Capture the cell that displays the provided text and extract its [X, Y] central coordinate. 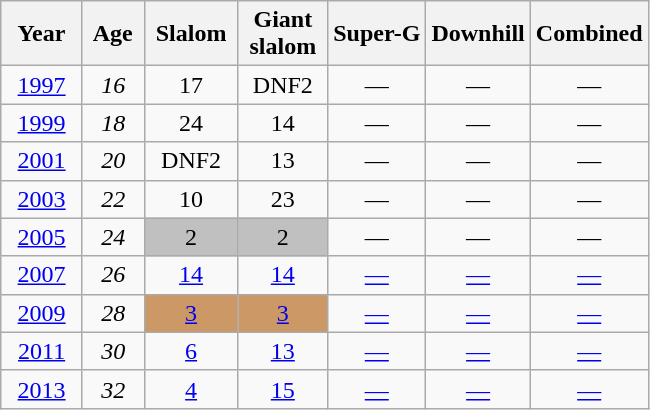
2007 [42, 275]
22 [113, 199]
2009 [42, 313]
2013 [42, 389]
Super-G [377, 34]
2001 [42, 161]
Year [42, 34]
6 [191, 351]
23 [283, 199]
10 [191, 199]
Combined [589, 34]
2011 [42, 351]
18 [113, 123]
Giant slalom [283, 34]
1999 [42, 123]
Slalom [191, 34]
26 [113, 275]
15 [283, 389]
1997 [42, 85]
4 [191, 389]
16 [113, 85]
17 [191, 85]
2005 [42, 237]
28 [113, 313]
30 [113, 351]
2003 [42, 199]
Downhill [478, 34]
32 [113, 389]
20 [113, 161]
Age [113, 34]
